Return the [x, y] coordinate for the center point of the cell that contains the specified text.  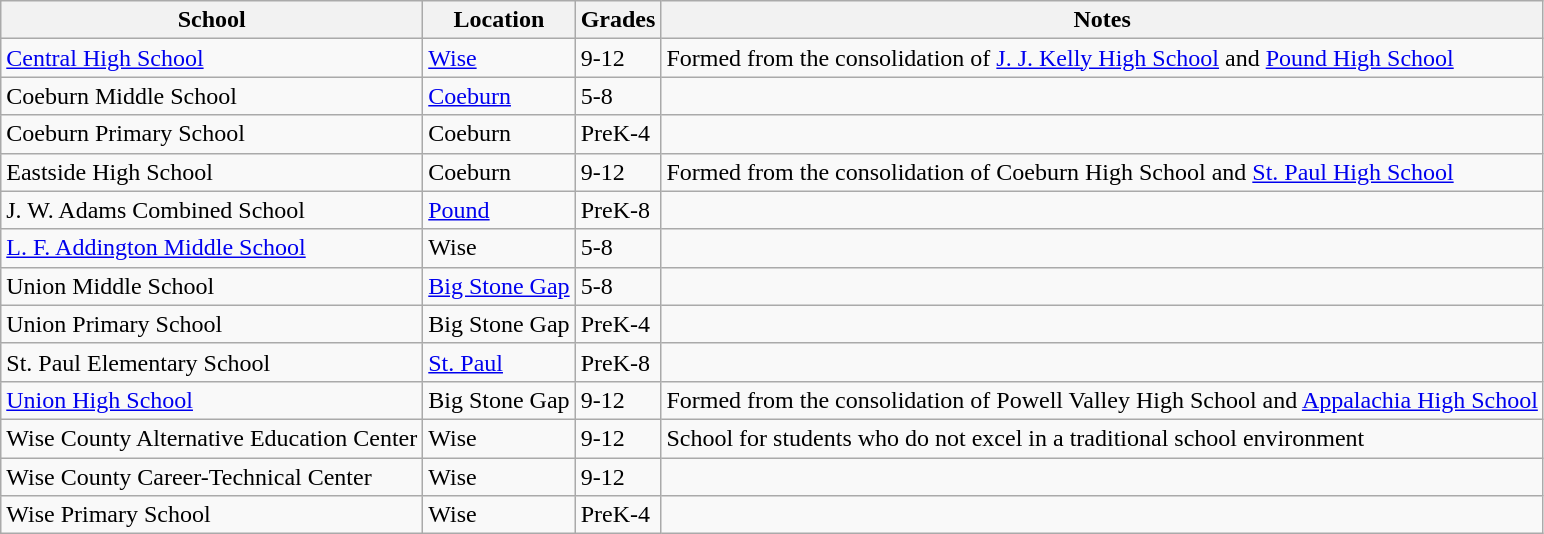
Formed from the consolidation of Coeburn High School and St. Paul High School [1102, 172]
Central High School [212, 58]
Location [499, 20]
Wise County Career-Technical Center [212, 477]
School for students who do not excel in a traditional school environment [1102, 438]
St. Paul [499, 362]
St. Paul Elementary School [212, 362]
Notes [1102, 20]
Union Middle School [212, 286]
Union High School [212, 400]
J. W. Adams Combined School [212, 210]
Eastside High School [212, 172]
Formed from the consolidation of J. J. Kelly High School and Pound High School [1102, 58]
Wise County Alternative Education Center [212, 438]
School [212, 20]
Pound [499, 210]
Coeburn Primary School [212, 134]
Formed from the consolidation of Powell Valley High School and Appalachia High School [1102, 400]
Wise Primary School [212, 515]
Coeburn Middle School [212, 96]
Grades [618, 20]
L. F. Addington Middle School [212, 248]
Union Primary School [212, 324]
